Capture the cell that displays the provided text and extract its [X, Y] central coordinate. 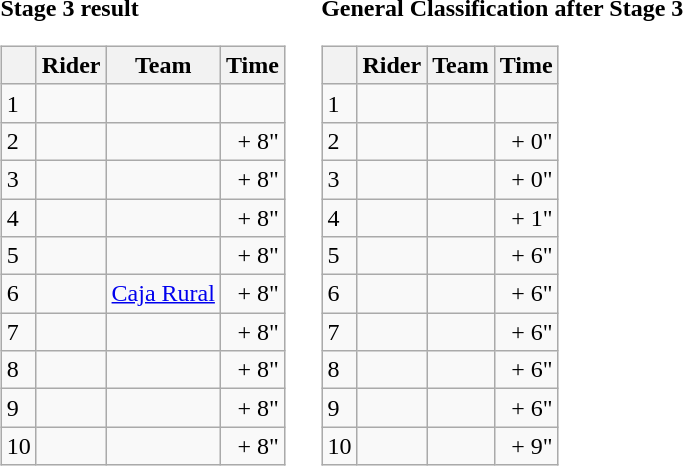
+ 9" [526, 446]
+ 1" [526, 217]
Caja Rural [163, 294]
